Extract the (x, y) coordinate from the center of the cell holding the provided text.  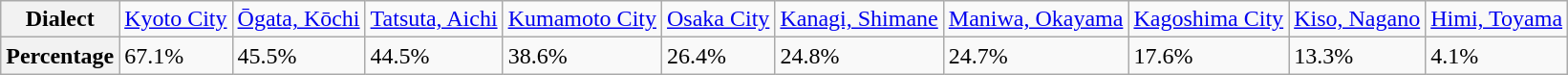
4.1% (1496, 56)
Kanagi, Shimane (859, 19)
24.7% (1036, 56)
Tatsuta, Aichi (434, 19)
Osaka City (719, 19)
Percentage (60, 56)
24.8% (859, 56)
Dialect (60, 19)
67.1% (176, 56)
Kiso, Nagano (1357, 19)
13.3% (1357, 56)
Kagoshima City (1209, 19)
45.5% (298, 56)
Kyoto City (176, 19)
44.5% (434, 56)
Ōgata, Kōchi (298, 19)
38.6% (582, 56)
17.6% (1209, 56)
Maniwa, Okayama (1036, 19)
Kumamoto City (582, 19)
26.4% (719, 56)
Himi, Toyama (1496, 19)
